Return (X, Y) of the center of cell containing provided text 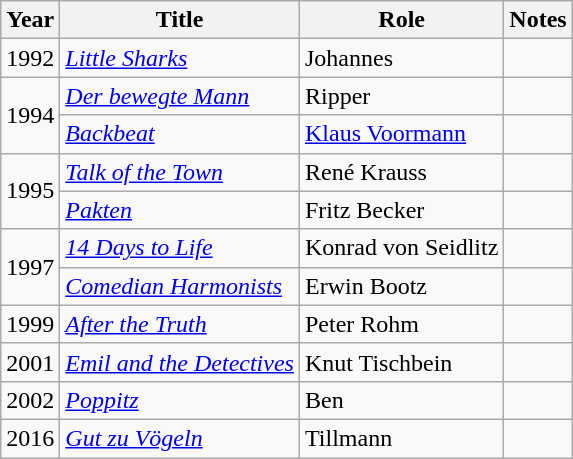
Tillmann (401, 438)
Backbeat (180, 134)
Klaus Voormann (401, 134)
Notes (538, 20)
2001 (30, 362)
1999 (30, 324)
Ripper (401, 96)
Knut Tischbein (401, 362)
2002 (30, 400)
Erwin Bootz (401, 286)
Emil and the Detectives (180, 362)
Der bewegte Mann (180, 96)
Johannes (401, 58)
Talk of the Town (180, 172)
Ben (401, 400)
Year (30, 20)
Title (180, 20)
14 Days to Life (180, 248)
1995 (30, 191)
René Krauss (401, 172)
Poppitz (180, 400)
Comedian Harmonists (180, 286)
After the Truth (180, 324)
Konrad von Seidlitz (401, 248)
Pakten (180, 210)
1997 (30, 267)
Peter Rohm (401, 324)
Gut zu Vögeln (180, 438)
2016 (30, 438)
1994 (30, 115)
Role (401, 20)
1992 (30, 58)
Little Sharks (180, 58)
Fritz Becker (401, 210)
